Extract the [X, Y] coordinate from the center of the cell holding the provided text.  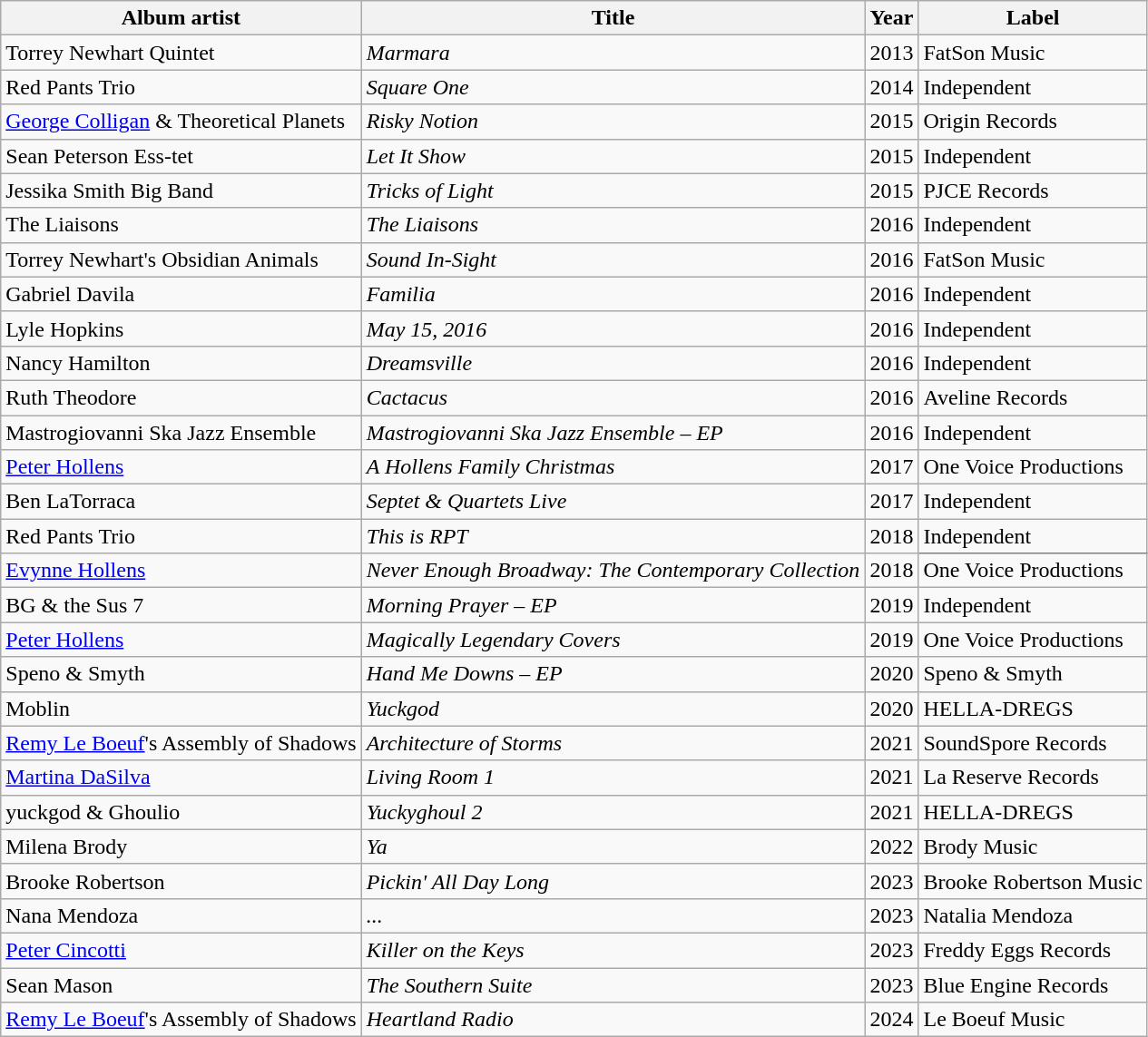
Lyle Hopkins [182, 328]
Yuckgod [613, 709]
Jessika Smith Big Band [182, 191]
Risky Notion [613, 122]
Evynne Hollens [182, 571]
Martina DaSilva [182, 778]
Ben LaTorraca [182, 502]
Sean Mason [182, 984]
Brooke Robertson Music [1033, 881]
BG & the Sus 7 [182, 605]
Living Room 1 [613, 778]
2024 [891, 1020]
Sean Peterson Ess-tet [182, 156]
Pickin' All Day Long [613, 881]
Nancy Hamilton [182, 363]
Brooke Robertson [182, 881]
May 15, 2016 [613, 328]
2014 [891, 87]
Square One [613, 87]
... [613, 915]
Morning Prayer – EP [613, 605]
Aveline Records [1033, 397]
Architecture of Storms [613, 743]
Le Boeuf Music [1033, 1020]
Let It Show [613, 156]
Title [613, 18]
Ruth Theodore [182, 397]
Brody Music [1033, 846]
La Reserve Records [1033, 778]
Dreamsville [613, 363]
Moblin [182, 709]
Label [1033, 18]
Heartland Radio [613, 1020]
Killer on the Keys [613, 950]
Natalia Mendoza [1033, 915]
Blue Engine Records [1033, 984]
Hand Me Downs – EP [613, 674]
Album artist [182, 18]
Peter Cincotti [182, 950]
Yuckyghoul 2 [613, 812]
Familia [613, 294]
Milena Brody [182, 846]
PJCE Records [1033, 191]
Nana Mendoza [182, 915]
Torrey Newhart Quintet [182, 53]
Ya [613, 846]
Mastrogiovanni Ska Jazz Ensemble [182, 433]
This is RPT [613, 536]
yuckgod & Ghoulio [182, 812]
George Colligan & Theoretical Planets [182, 122]
Gabriel Davila [182, 294]
Origin Records [1033, 122]
A Hollens Family Christmas [613, 467]
Magically Legendary Covers [613, 640]
2022 [891, 846]
Year [891, 18]
Torrey Newhart's Obsidian Animals [182, 259]
SoundSpore Records [1033, 743]
Never Enough Broadway: The Contemporary Collection [613, 571]
2013 [891, 53]
Sound In-Sight [613, 259]
The Southern Suite [613, 984]
Mastrogiovanni Ska Jazz Ensemble – EP [613, 433]
Tricks of Light [613, 191]
Septet & Quartets Live [613, 502]
Cactacus [613, 397]
Freddy Eggs Records [1033, 950]
Marmara [613, 53]
